Locate the cell with the specified text and output its [X, Y] center coordinate. 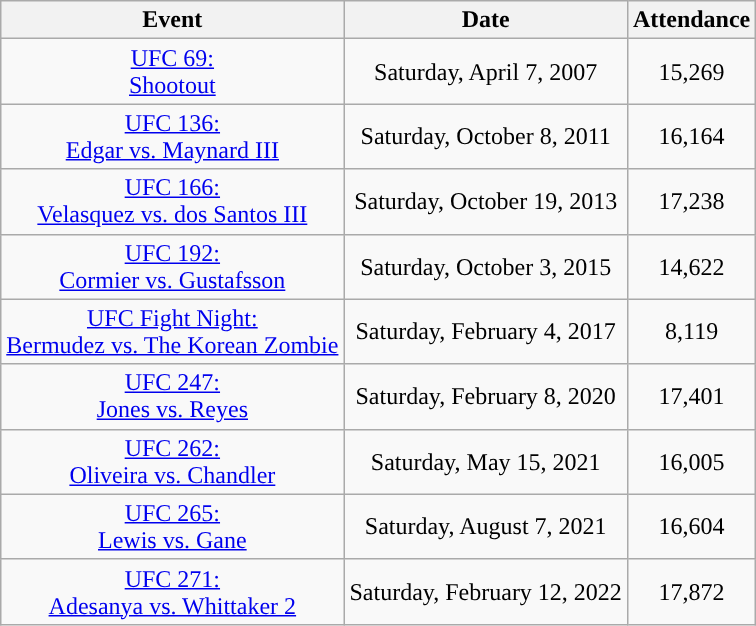
16,604 [691, 526]
17,401 [691, 396]
Date [486, 20]
16,164 [691, 136]
Saturday, February 4, 2017 [486, 332]
UFC 69:Shootout [172, 72]
UFC 247:Jones vs. Reyes [172, 396]
Saturday, February 12, 2022 [486, 592]
UFC 136:Edgar vs. Maynard III [172, 136]
16,005 [691, 462]
Saturday, April 7, 2007 [486, 72]
UFC 271:Adesanya vs. Whittaker 2 [172, 592]
Saturday, October 8, 2011 [486, 136]
Event [172, 20]
Saturday, October 3, 2015 [486, 266]
17,238 [691, 202]
Saturday, August 7, 2021 [486, 526]
UFC 166:Velasquez vs. dos Santos III [172, 202]
UFC Fight Night:Bermudez vs. The Korean Zombie [172, 332]
Attendance [691, 20]
17,872 [691, 592]
15,269 [691, 72]
Saturday, October 19, 2013 [486, 202]
UFC 192:Cormier vs. Gustafsson [172, 266]
Saturday, May 15, 2021 [486, 462]
14,622 [691, 266]
UFC 262:Oliveira vs. Chandler [172, 462]
8,119 [691, 332]
UFC 265:Lewis vs. Gane [172, 526]
Saturday, February 8, 2020 [486, 396]
